Provide the [X, Y] coordinate of the cell's center where the given text is located.  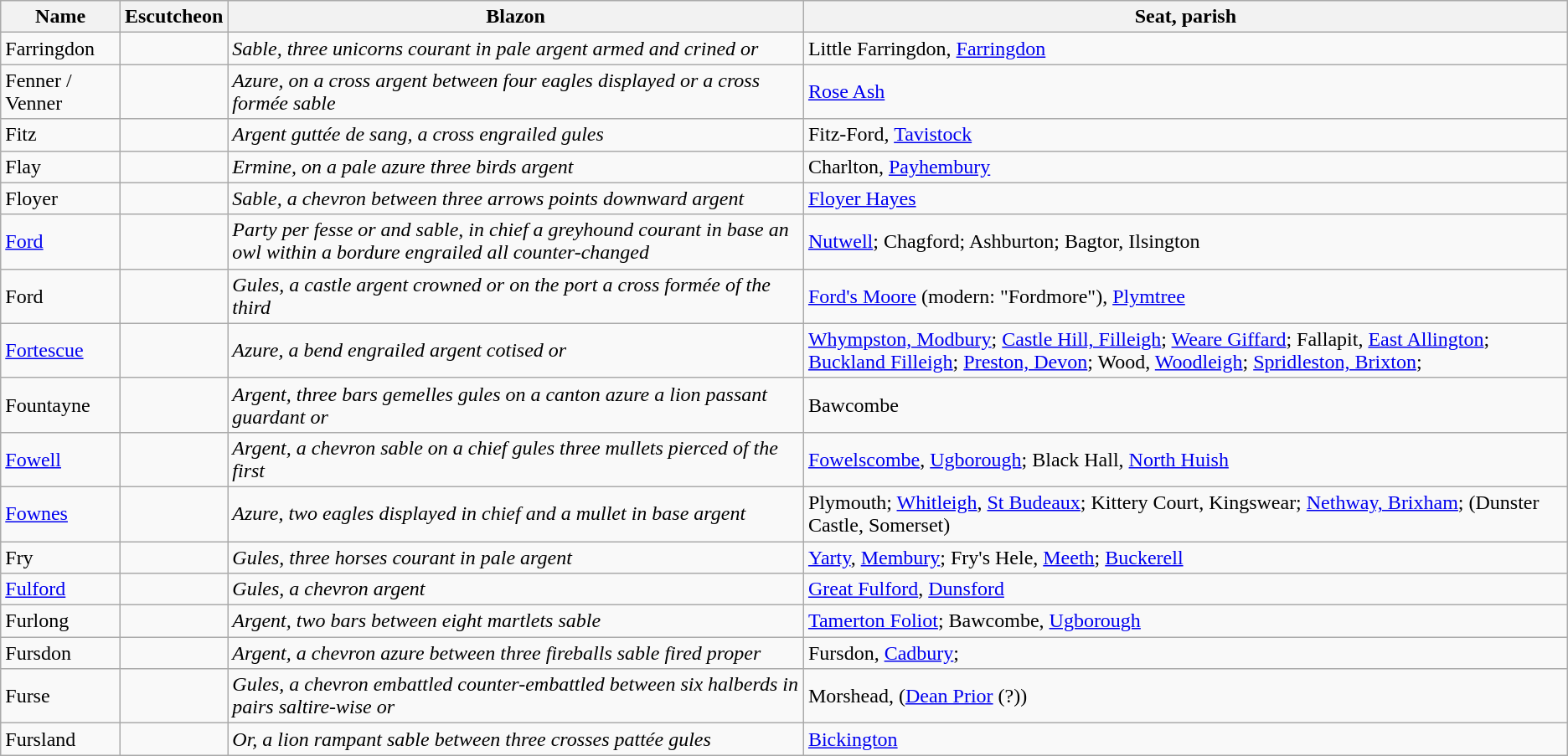
Argent, two bars between eight martlets sable [516, 621]
Argent, three bars gemelles gules on a canton azure a lion passant guardant or [516, 405]
Fownes [60, 514]
Floyer Hayes [1185, 198]
Furlong [60, 621]
Fortescue [60, 350]
Plymouth; Whitleigh, St Budeaux; Kittery Court, Kingswear; Nethway, Brixham; (Dunster Castle, Somerset) [1185, 514]
Fowelscombe, Ugborough; Black Hall, North Huish [1185, 459]
Morshead, (Dean Prior (?)) [1185, 697]
Azure, a bend engrailed argent cotised or [516, 350]
Sable, three unicorns courant in pale argent armed and crined or [516, 49]
Floyer [60, 198]
Sable, a chevron between three arrows points downward argent [516, 198]
Fursland [60, 739]
Escutcheon [173, 17]
Argent guttée de sang, a cross engrailed gules [516, 135]
Charlton, Payhembury [1185, 167]
Fry [60, 557]
Fursdon [60, 653]
Little Farringdon, Farringdon [1185, 49]
Blazon [516, 17]
Furse [60, 697]
Yarty, Membury; Fry's Hele, Meeth; Buckerell [1185, 557]
Bawcombe [1185, 405]
Fowell [60, 459]
Flay [60, 167]
Ermine, on a pale azure three birds argent [516, 167]
Argent, a chevron azure between three fireballs sable fired proper [516, 653]
Argent, a chevron sable on a chief gules three mullets pierced of the first [516, 459]
Rose Ash [1185, 92]
Fitz-Ford, Tavistock [1185, 135]
Gules, three horses courant in pale argent [516, 557]
Tamerton Foliot; Bawcombe, Ugborough [1185, 621]
Gules, a chevron embattled counter-embattled between six halberds in pairs saltire-wise or [516, 697]
Fulford [60, 589]
Azure, two eagles displayed in chief and a mullet in base argent [516, 514]
Azure, on a cross argent between four eagles displayed or a cross formée sable [516, 92]
Fitz [60, 135]
Gules, a chevron argent [516, 589]
Bickington [1185, 739]
Gules, a castle argent crowned or on the port a cross formée of the third [516, 296]
Ford's Moore (modern: "Fordmore"), Plymtree [1185, 296]
Great Fulford, Dunsford [1185, 589]
Or, a lion rampant sable between three crosses pattée gules [516, 739]
Fursdon, Cadbury; [1185, 653]
Seat, parish [1185, 17]
Fountayne [60, 405]
Nutwell; Chagford; Ashburton; Bagtor, Ilsington [1185, 241]
Fenner / Venner [60, 92]
Farringdon [60, 49]
Name [60, 17]
Party per fesse or and sable, in chief a greyhound courant in base an owl within a bordure engrailed all counter-changed [516, 241]
